Capture the cell that displays the provided text and extract its [X, Y] central coordinate. 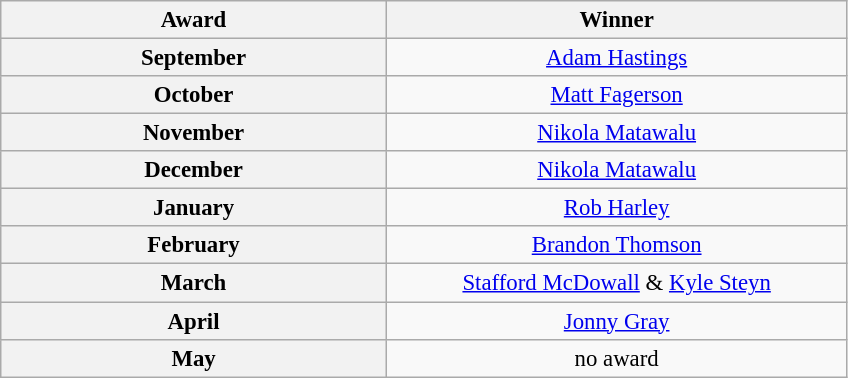
November [194, 133]
Adam Hastings [616, 58]
April [194, 321]
February [194, 245]
Rob Harley [616, 208]
Matt Fagerson [616, 95]
March [194, 283]
October [194, 95]
September [194, 58]
Winner [616, 20]
Jonny Gray [616, 321]
December [194, 170]
January [194, 208]
May [194, 358]
Stafford McDowall & Kyle Steyn [616, 283]
no award [616, 358]
Award [194, 20]
Brandon Thomson [616, 245]
